Capture the cell that displays the provided text and extract its [X, Y] central coordinate. 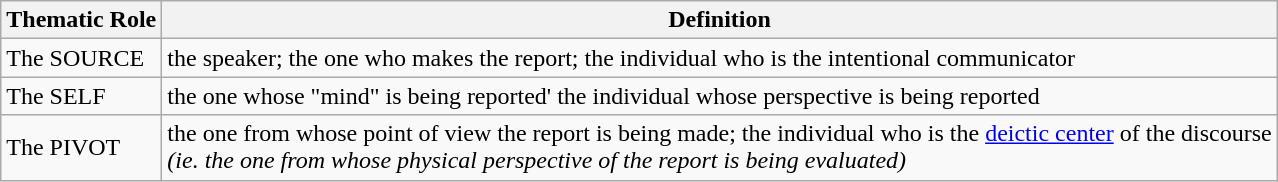
the speaker; the one who makes the report; the individual who is the intentional communicator [720, 58]
Definition [720, 20]
The SOURCE [82, 58]
the one whose "mind" is being reported' the individual whose perspective is being reported [720, 96]
Thematic Role [82, 20]
The PIVOT [82, 148]
The SELF [82, 96]
